Capture the cell that displays the provided text and extract its [X, Y] central coordinate. 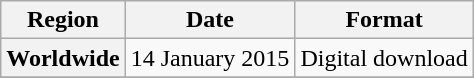
Format [384, 20]
Region [63, 20]
Worldwide [63, 58]
14 January 2015 [210, 58]
Digital download [384, 58]
Date [210, 20]
